From the cell containing the given text, extract its center point as [x, y] coordinate. 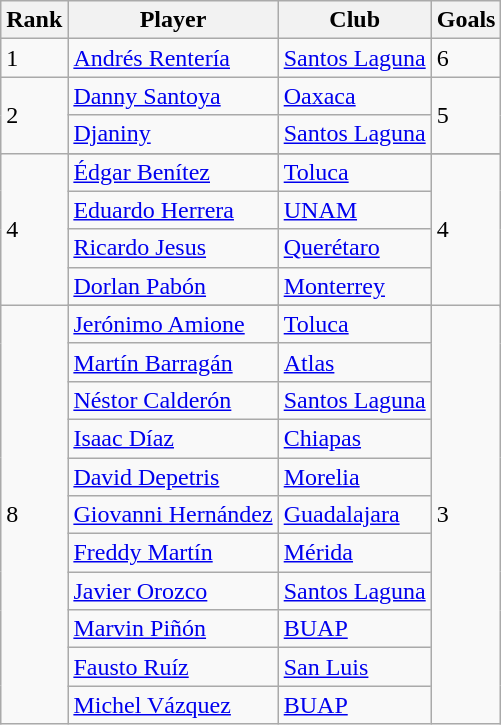
Dorlan Pabón [173, 286]
Freddy Martín [173, 553]
8 [34, 514]
Atlas [354, 362]
Édgar Benítez [173, 172]
Andrés Rentería [173, 58]
Martín Barragán [173, 362]
Michel Vázquez [173, 705]
Eduardo Herrera [173, 210]
Djaniny [173, 134]
Oaxaca [354, 96]
Player [173, 20]
Isaac Díaz [173, 438]
Querétaro [354, 248]
Ricardo Jesus [173, 248]
Club [354, 20]
Néstor Calderón [173, 400]
Rank [34, 20]
Jerónimo Amione [173, 324]
Giovanni Hernández [173, 515]
Monterrey [354, 286]
3 [466, 514]
Fausto Ruíz [173, 667]
David Depetris [173, 477]
5 [466, 115]
Guadalajara [354, 515]
San Luis [354, 667]
Danny Santoya [173, 96]
2 [34, 115]
Mérida [354, 553]
Morelia [354, 477]
Goals [466, 20]
UNAM [354, 210]
Javier Orozco [173, 591]
Chiapas [354, 438]
Marvin Piñón [173, 629]
1 [34, 58]
6 [466, 58]
